Locate the cell with the specified text and output its (x, y) center coordinate. 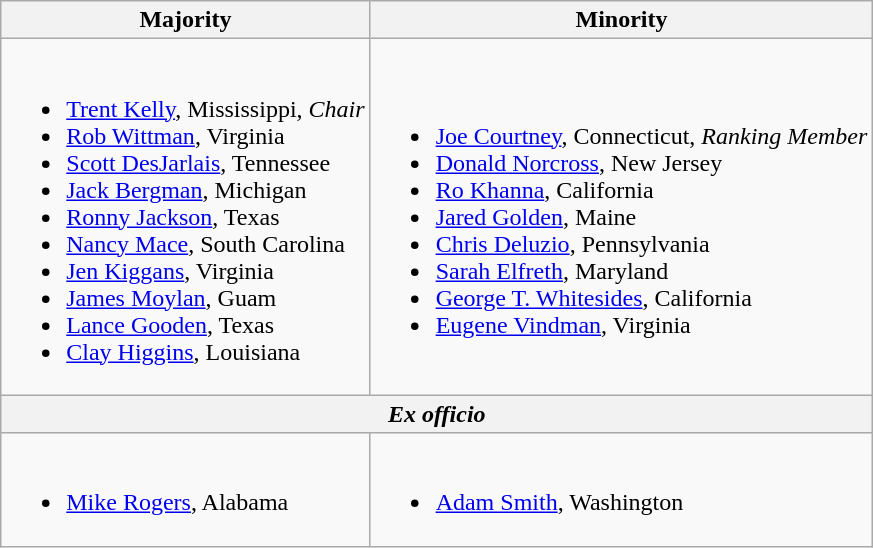
Minority (622, 20)
Mike Rogers, Alabama (186, 490)
Ex officio (437, 414)
Adam Smith, Washington (622, 490)
Majority (186, 20)
